Provide the [x, y] coordinate of the cell's center where the given text is located.  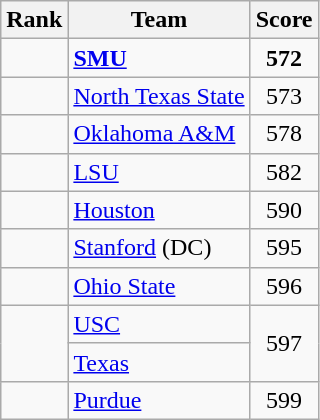
572 [284, 58]
Score [284, 20]
Rank [34, 20]
Team [159, 20]
578 [284, 134]
Purdue [159, 400]
LSU [159, 172]
USC [159, 324]
595 [284, 248]
Stanford (DC) [159, 248]
596 [284, 286]
Houston [159, 210]
Oklahoma A&M [159, 134]
Texas [159, 362]
582 [284, 172]
North Texas State [159, 96]
590 [284, 210]
SMU [159, 58]
Ohio State [159, 286]
573 [284, 96]
599 [284, 400]
597 [284, 343]
